Search for the cell housing the specified text and yield its [X, Y] center coordinate. 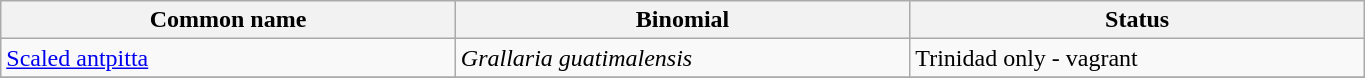
Grallaria guatimalensis [682, 58]
Binomial [682, 20]
Status [1138, 20]
Scaled antpitta [228, 58]
Trinidad only - vagrant [1138, 58]
Common name [228, 20]
